Scan for the cell matching the given text and deliver its [X, Y] coordinate at center. 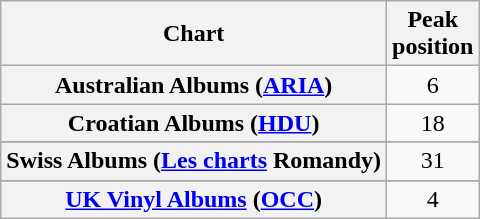
Swiss Albums (Les charts Romandy) [194, 161]
Croatian Albums (HDU) [194, 123]
Peakposition [433, 34]
Australian Albums (ARIA) [194, 85]
UK Vinyl Albums (OCC) [194, 199]
4 [433, 199]
31 [433, 161]
Chart [194, 34]
18 [433, 123]
6 [433, 85]
